Identify which cell holds the provided text, then report its (X, Y) central coordinate. 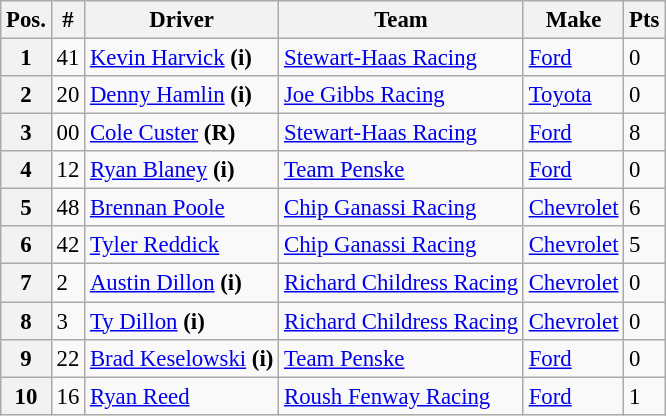
9 (26, 358)
Make (573, 20)
41 (68, 58)
Ryan Reed (182, 396)
48 (68, 208)
Team (402, 20)
Cole Custer (R) (182, 133)
7 (26, 283)
42 (68, 245)
00 (68, 133)
Tyler Reddick (182, 245)
Pos. (26, 20)
Brad Keselowski (i) (182, 358)
16 (68, 396)
10 (26, 396)
Joe Gibbs Racing (402, 95)
Driver (182, 20)
4 (26, 170)
Toyota (573, 95)
Roush Fenway Racing (402, 396)
22 (68, 358)
Denny Hamlin (i) (182, 95)
20 (68, 95)
# (68, 20)
Brennan Poole (182, 208)
Ty Dillon (i) (182, 321)
12 (68, 170)
Ryan Blaney (i) (182, 170)
Kevin Harvick (i) (182, 58)
Pts (644, 20)
Austin Dillon (i) (182, 283)
